Identify which cell holds the provided text, then report its (x, y) central coordinate. 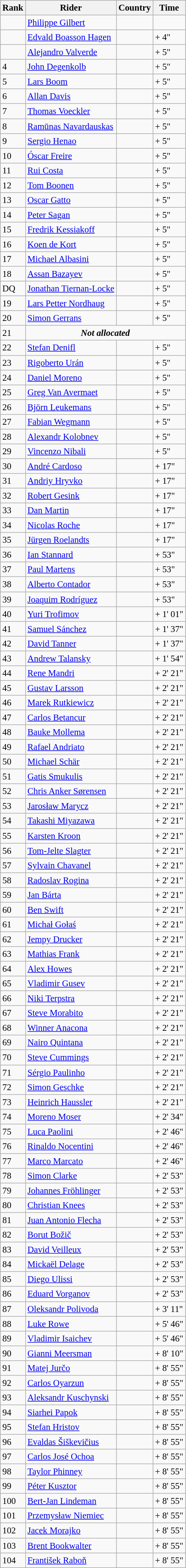
Country (134, 8)
11 (13, 170)
Tom-Jelte Slagter (71, 851)
93 (13, 1398)
88 (13, 1324)
Mathias Frank (71, 954)
Carlos José Ochoa (71, 1457)
25 (13, 392)
Eduard Vorganov (71, 1294)
Simon Clarke (71, 1176)
57 (13, 865)
21 (13, 333)
Jonathan Tiernan-Locke (71, 289)
Alexandr Kolobnev (71, 437)
Moreno Moser (71, 1117)
10 (13, 156)
Edvald Boasson Hagen (71, 37)
64 (13, 969)
85 (13, 1279)
Luca Paolini (71, 1131)
63 (13, 954)
Joaquim Rodríguez (71, 599)
29 (13, 451)
Gustav Larsson (71, 688)
Juan Antonio Flecha (71, 1220)
Rinaldo Nocentini (71, 1146)
Jan Bárta (71, 895)
Carlos Betancur (71, 717)
41 (13, 629)
90 (13, 1353)
+ 1' 54" (169, 658)
Rui Costa (71, 170)
71 (13, 1072)
72 (13, 1087)
58 (13, 880)
Aleksandr Kuschynski (71, 1398)
8 (13, 126)
Time (169, 8)
Jempy Drucker (71, 939)
39 (13, 599)
Jarosław Marycz (71, 806)
54 (13, 821)
92 (13, 1383)
Sergio Henao (71, 141)
47 (13, 717)
42 (13, 643)
14 (13, 215)
Bert-Jan Lindeman (71, 1501)
82 (13, 1235)
9 (13, 141)
Radoslav Rogina (71, 880)
84 (13, 1264)
Steve Morabito (71, 1013)
Siarhei Papok (71, 1412)
4 (13, 67)
52 (13, 791)
70 (13, 1058)
96 (13, 1442)
+ 3' 11" (169, 1309)
26 (13, 407)
Gianni Meersman (71, 1353)
104 (13, 1560)
6 (13, 96)
Ramūnas Navardauskas (71, 126)
Michael Albasini (71, 259)
23 (13, 363)
Przemysław Niemiec (71, 1516)
Simon Gerrans (71, 318)
Evaldas Šiškevičius (71, 1442)
50 (13, 762)
69 (13, 1043)
Mickaël Delage (71, 1264)
86 (13, 1294)
44 (13, 673)
33 (13, 510)
Simon Geschke (71, 1087)
Sylvain Chavanel (71, 865)
79 (13, 1190)
Matej Jurčo (71, 1368)
DQ (13, 289)
Alejandro Valverde (71, 52)
Rene Mandri (71, 673)
91 (13, 1368)
Koen de Kort (71, 244)
38 (13, 584)
16 (13, 244)
Dan Martin (71, 510)
61 (13, 925)
31 (13, 481)
Rigoberto Urán (71, 363)
Nicolas Roche (71, 525)
15 (13, 230)
55 (13, 836)
Stefan Denifl (71, 348)
67 (13, 1013)
+ 1' 01" (169, 614)
40 (13, 614)
60 (13, 910)
Borut Božič (71, 1235)
Jacek Morajko (71, 1531)
Johannes Fröhlinger (71, 1190)
46 (13, 703)
59 (13, 895)
101 (13, 1516)
Alberto Contador (71, 584)
19 (13, 304)
78 (13, 1176)
Marek Rutkiewicz (71, 703)
56 (13, 851)
Daniel Moreno (71, 378)
Ben Swift (71, 910)
Carlos Oyarzun (71, 1383)
75 (13, 1131)
37 (13, 570)
Taylor Phinney (71, 1472)
77 (13, 1161)
51 (13, 777)
99 (13, 1486)
Assan Bazayev (71, 274)
73 (13, 1102)
89 (13, 1338)
24 (13, 378)
Steve Cummings (71, 1058)
Vladimir Isaichev (71, 1338)
5 (13, 82)
John Degenkolb (71, 67)
Peter Sagan (71, 215)
102 (13, 1531)
Vincenzo Nibali (71, 451)
68 (13, 1028)
87 (13, 1309)
Fabian Wegmann (71, 422)
Takashi Miyazawa (71, 821)
100 (13, 1501)
+ 2' 34" (169, 1117)
18 (13, 274)
Chris Anker Sørensen (71, 791)
Tom Boonen (71, 185)
André Cardoso (71, 466)
Oscar Gatto (71, 200)
Rank (13, 8)
103 (13, 1546)
Andriy Hryvko (71, 481)
94 (13, 1412)
Samuel Sánchez (71, 629)
27 (13, 422)
Rafael Andriato (71, 747)
František Raboň (71, 1560)
Vladimir Gusev (71, 984)
Karsten Kroon (71, 836)
Michał Gołaś (71, 925)
12 (13, 185)
Greg Van Avermaet (71, 392)
81 (13, 1220)
45 (13, 688)
Allan Davis (71, 96)
95 (13, 1427)
66 (13, 999)
76 (13, 1146)
Lars Petter Nordhaug (71, 304)
Péter Kusztor (71, 1486)
Oleksandr Polivoda (71, 1309)
Gatis Smukulis (71, 777)
30 (13, 466)
43 (13, 658)
+ 8' 10" (169, 1353)
Christian Knees (71, 1205)
Nairo Quintana (71, 1043)
7 (13, 111)
Óscar Freire (71, 156)
Paul Martens (71, 570)
David Veilleux (71, 1250)
97 (13, 1457)
17 (13, 259)
22 (13, 348)
20 (13, 318)
13 (13, 200)
Michael Schär (71, 762)
Not allocated (105, 333)
Rider (71, 8)
Marco Marcato (71, 1161)
32 (13, 496)
80 (13, 1205)
Andrew Talansky (71, 658)
Lars Boom (71, 82)
Luke Rowe (71, 1324)
74 (13, 1117)
Yuri Trofimov (71, 614)
Heinrich Haussler (71, 1102)
48 (13, 732)
Bauke Mollema (71, 732)
+ 4" (169, 37)
49 (13, 747)
Jürgen Roelandts (71, 540)
Niki Terpstra (71, 999)
Alex Howes (71, 969)
28 (13, 437)
David Tanner (71, 643)
Sérgio Paulinho (71, 1072)
Stefan Hristov (71, 1427)
Winner Anacona (71, 1028)
Philippe Gilbert (71, 23)
35 (13, 540)
34 (13, 525)
83 (13, 1250)
Thomas Voeckler (71, 111)
Fredrik Kessiakoff (71, 230)
98 (13, 1472)
65 (13, 984)
Björn Leukemans (71, 407)
Ian Stannard (71, 555)
36 (13, 555)
Brent Bookwalter (71, 1546)
Robert Gesink (71, 496)
Diego Ulissi (71, 1279)
62 (13, 939)
53 (13, 806)
